Pinpoint the cell where the given text exists, returning its [X, Y] midpoint coordinate. 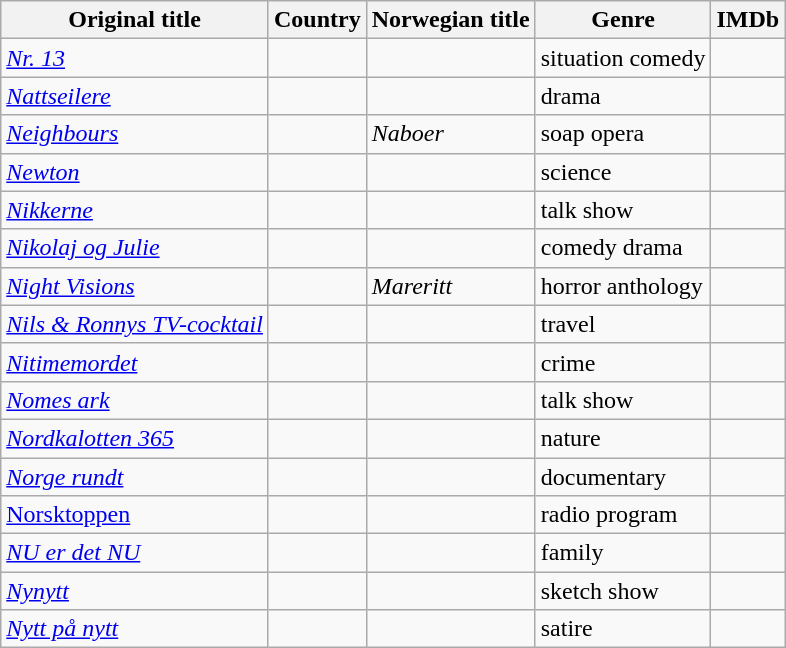
comedy drama [623, 248]
IMDb [748, 20]
science [623, 172]
travel [623, 324]
satire [623, 629]
situation comedy [623, 58]
family [623, 553]
Nikkerne [135, 210]
Naboer [450, 134]
NU er det NU [135, 553]
radio program [623, 515]
Nikolaj og Julie [135, 248]
Mareritt [450, 286]
Night Visions [135, 286]
Norsktoppen [135, 515]
Nytt på nytt [135, 629]
soap opera [623, 134]
drama [623, 96]
Nordkalotten 365 [135, 438]
crime [623, 362]
Original title [135, 20]
Nils & Ronnys TV-cocktail [135, 324]
Genre [623, 20]
Norwegian title [450, 20]
Country [317, 20]
Newton [135, 172]
Nattseilere [135, 96]
Nr. 13 [135, 58]
Neighbours [135, 134]
horror anthology [623, 286]
sketch show [623, 591]
documentary [623, 477]
Nomes ark [135, 400]
nature [623, 438]
Nitimemordet [135, 362]
Nynytt [135, 591]
Norge rundt [135, 477]
